Capture the cell that displays the provided text and extract its (X, Y) central coordinate. 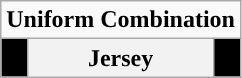
Jersey (121, 58)
Uniform Combination (121, 20)
